Determine the (x, y) coordinate at the center of the cell enclosing the given text.  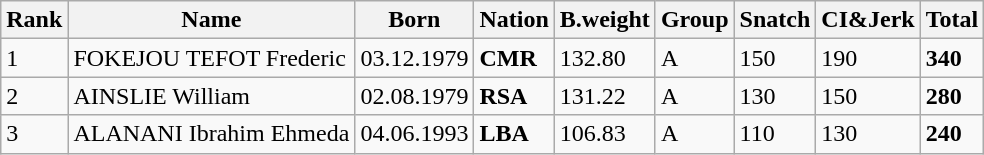
Nation (514, 20)
FOKEJOU TEFOT Frederic (212, 58)
RSA (514, 96)
04.06.1993 (414, 134)
106.83 (604, 134)
Group (694, 20)
Name (212, 20)
CI&Jerk (868, 20)
132.80 (604, 58)
340 (952, 58)
ALANANI Ibrahim Ehmeda (212, 134)
110 (775, 134)
02.08.1979 (414, 96)
2 (34, 96)
280 (952, 96)
03.12.1979 (414, 58)
Rank (34, 20)
B.weight (604, 20)
Born (414, 20)
3 (34, 134)
131.22 (604, 96)
CMR (514, 58)
1 (34, 58)
240 (952, 134)
AINSLIE William (212, 96)
Snatch (775, 20)
LBA (514, 134)
190 (868, 58)
Total (952, 20)
